Scan for the cell matching the given text and deliver its (X, Y) coordinate at center. 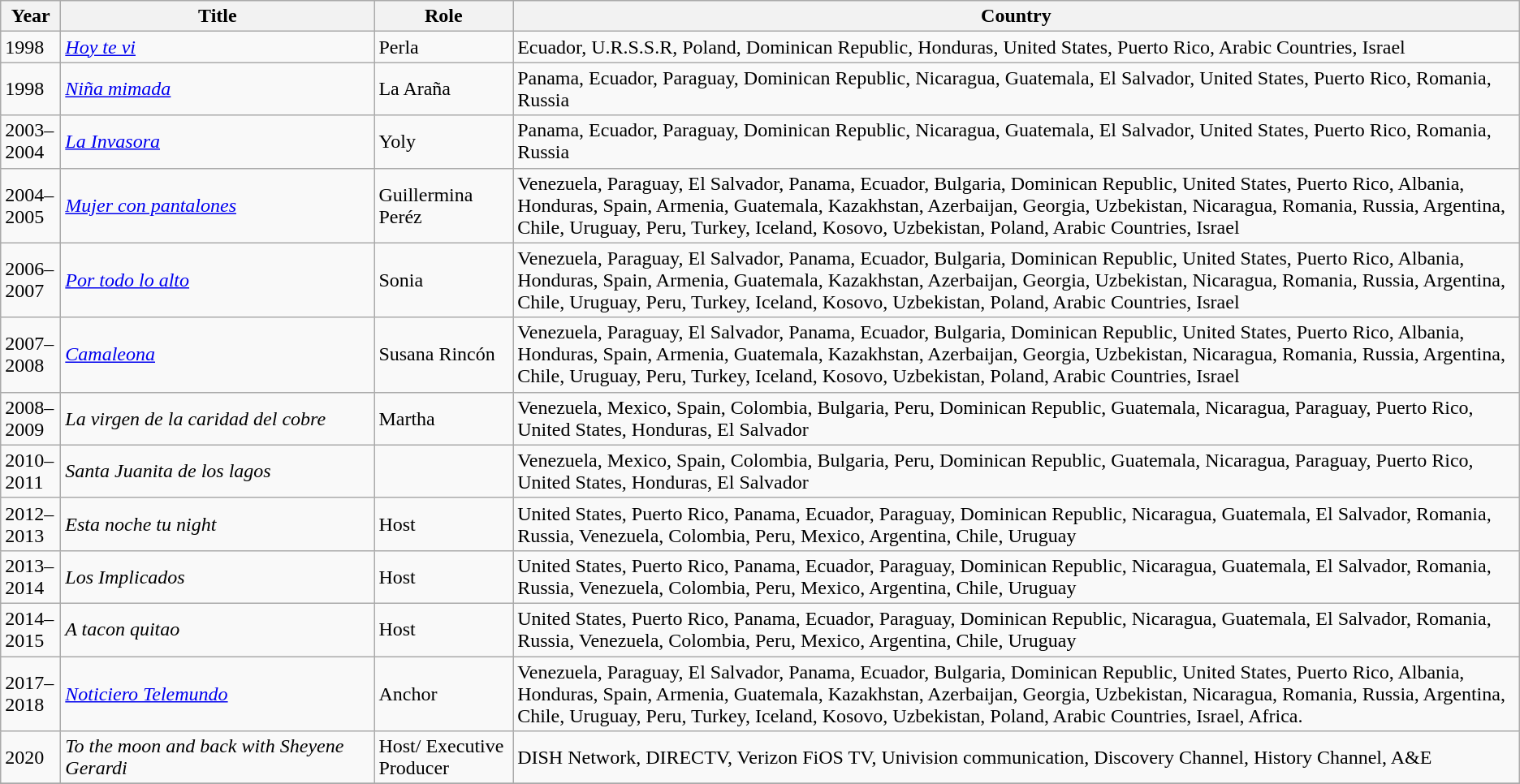
Hoy te vi (218, 47)
2010–2011 (31, 471)
La Invasora (218, 141)
Por todo lo alto (218, 280)
Niña mimada (218, 89)
Year (31, 16)
2013–2014 (31, 576)
2020 (31, 758)
Esta noche tu night (218, 524)
La virgen de la caridad del cobre (218, 419)
2004–2005 (31, 205)
Yoly (443, 141)
Noticiero Telemundo (218, 693)
Guillermina Peréz (443, 205)
Susana Rincón (443, 355)
Santa Juanita de los lagos (218, 471)
2003–2004 (31, 141)
Country (1017, 16)
2008–2009 (31, 419)
Title (218, 16)
DISH Network, DIRECTV, Verizon FiOS TV, Univision communication, Discovery Channel, History Channel, A&E (1017, 758)
La Araña (443, 89)
Role (443, 16)
2006–2007 (31, 280)
A tacon quitao (218, 630)
2017–2018 (31, 693)
Host/ Executive Producer (443, 758)
Mujer con pantalones (218, 205)
2014–2015 (31, 630)
Los Implicados (218, 576)
To the moon and back with Sheyene Gerardi (218, 758)
Sonia (443, 280)
2012–2013 (31, 524)
Camaleona (218, 355)
Martha (443, 419)
Anchor (443, 693)
Perla (443, 47)
Ecuador, U.R.S.S.R, Poland, Dominican Republic, Honduras, United States, Puerto Rico, Arabic Countries, Israel (1017, 47)
2007–2008 (31, 355)
